Scan for the cell matching the given text and deliver its (x, y) coordinate at center. 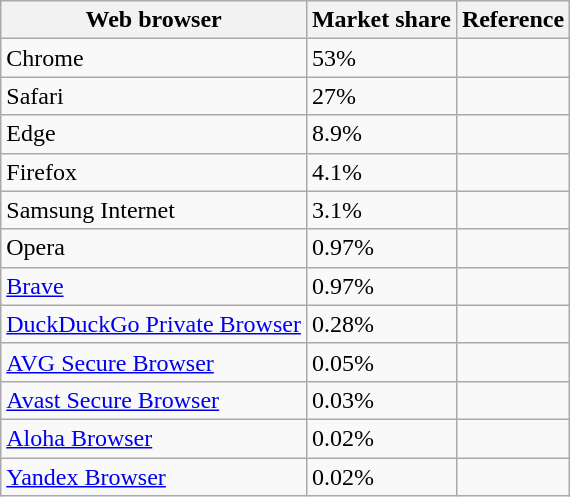
4.1% (381, 172)
0.28% (381, 324)
Reference (512, 20)
53% (381, 58)
Aloha Browser (154, 438)
Brave (154, 286)
Market share (381, 20)
AVG Secure Browser (154, 362)
Safari (154, 96)
Edge (154, 134)
8.9% (381, 134)
DuckDuckGo Private Browser (154, 324)
Samsung Internet (154, 210)
Opera (154, 248)
Web browser (154, 20)
0.03% (381, 400)
27% (381, 96)
Firefox (154, 172)
Chrome (154, 58)
Avast Secure Browser (154, 400)
0.05% (381, 362)
Yandex Browser (154, 477)
3.1% (381, 210)
